Determine the [x, y] coordinate at the center of the cell enclosing the given text.  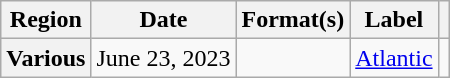
June 23, 2023 [164, 58]
Atlantic [394, 58]
Various [46, 58]
Label [394, 20]
Region [46, 20]
Date [164, 20]
Format(s) [293, 20]
